Locate the cell with the specified text and output its (X, Y) center coordinate. 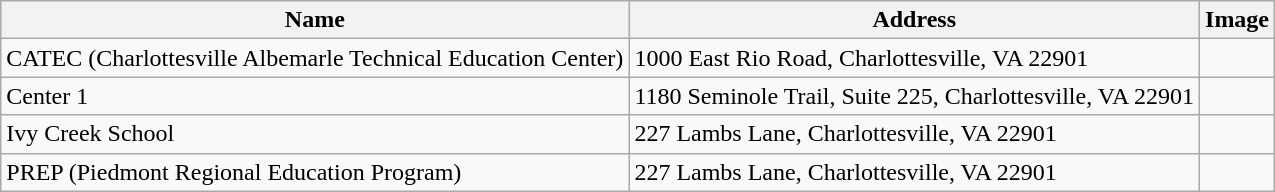
Address (914, 20)
Name (315, 20)
Center 1 (315, 96)
1000 East Rio Road, Charlottesville, VA 22901 (914, 58)
CATEC (Charlottesville Albemarle Technical Education Center) (315, 58)
Ivy Creek School (315, 134)
PREP (Piedmont Regional Education Program) (315, 172)
Image (1238, 20)
1180 Seminole Trail, Suite 225, Charlottesville, VA 22901 (914, 96)
